Determine the [x, y] coordinate at the center of the cell enclosing the given text.  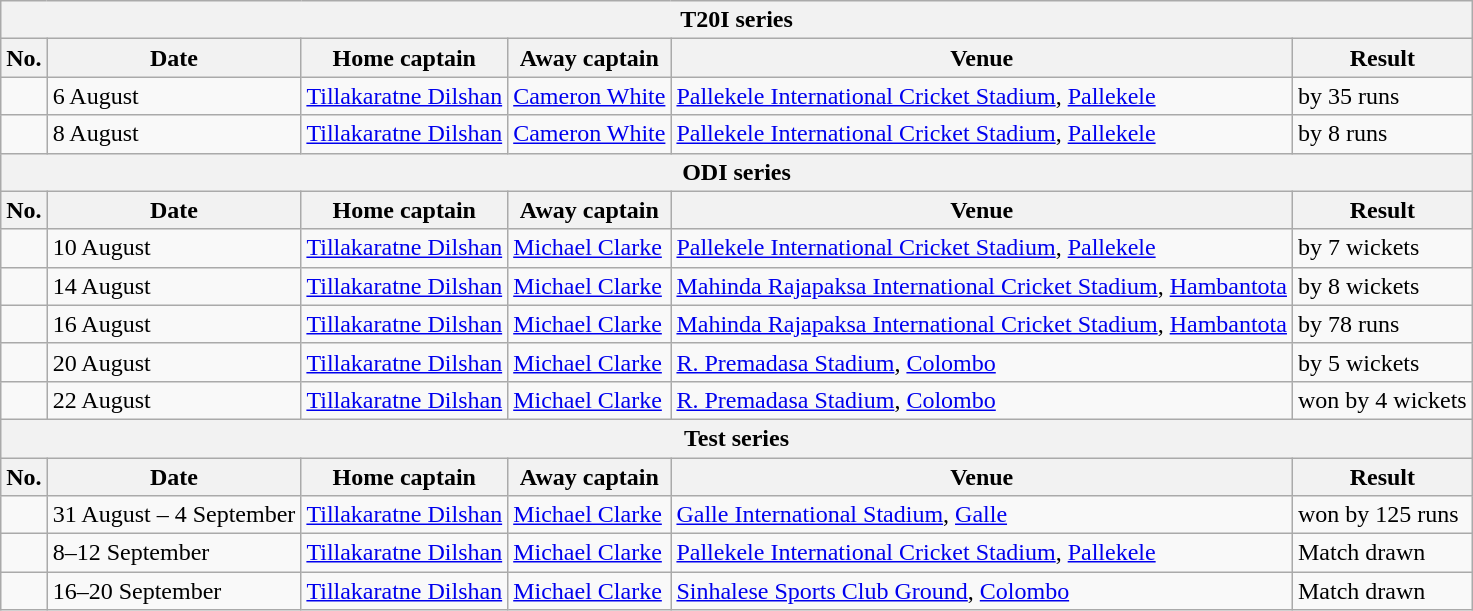
by 5 wickets [1382, 362]
by 78 runs [1382, 324]
8 August [174, 134]
by 8 runs [1382, 134]
by 8 wickets [1382, 286]
by 35 runs [1382, 96]
ODI series [736, 172]
20 August [174, 362]
won by 4 wickets [1382, 400]
14 August [174, 286]
Test series [736, 438]
16 August [174, 324]
22 August [174, 400]
10 August [174, 248]
8–12 September [174, 553]
Galle International Stadium, Galle [982, 515]
Sinhalese Sports Club Ground, Colombo [982, 591]
31 August – 4 September [174, 515]
won by 125 runs [1382, 515]
6 August [174, 96]
T20I series [736, 20]
16–20 September [174, 591]
by 7 wickets [1382, 248]
